Extract the [X, Y] coordinate from the center of the cell holding the provided text.  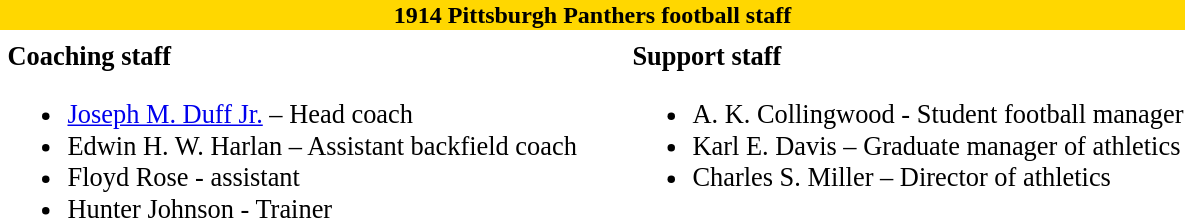
1914 Pittsburgh Panthers football staff [592, 15]
